Locate the cell with the specified text and output its (x, y) center coordinate. 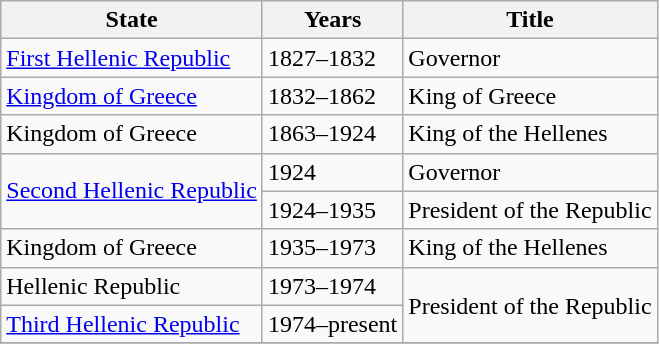
1973–1974 (332, 286)
Hellenic Republic (132, 286)
Title (530, 20)
1924–1935 (332, 210)
1974–present (332, 324)
King of Greece (530, 96)
1924 (332, 172)
Years (332, 20)
State (132, 20)
First Hellenic Republic (132, 58)
1935–1973 (332, 248)
1863–1924 (332, 134)
Third Hellenic Republic (132, 324)
1832–1862 (332, 96)
1827–1832 (332, 58)
Second Hellenic Republic (132, 191)
